Scan for the cell matching the given text and deliver its (X, Y) coordinate at center. 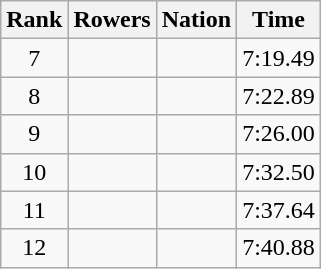
7:37.64 (279, 210)
8 (34, 96)
10 (34, 172)
12 (34, 248)
7:32.50 (279, 172)
7:26.00 (279, 134)
Nation (196, 20)
7:19.49 (279, 58)
9 (34, 134)
Rowers (112, 20)
7:22.89 (279, 96)
Time (279, 20)
Rank (34, 20)
7:40.88 (279, 248)
7 (34, 58)
11 (34, 210)
